Locate the cell with the specified text and output its [x, y] center coordinate. 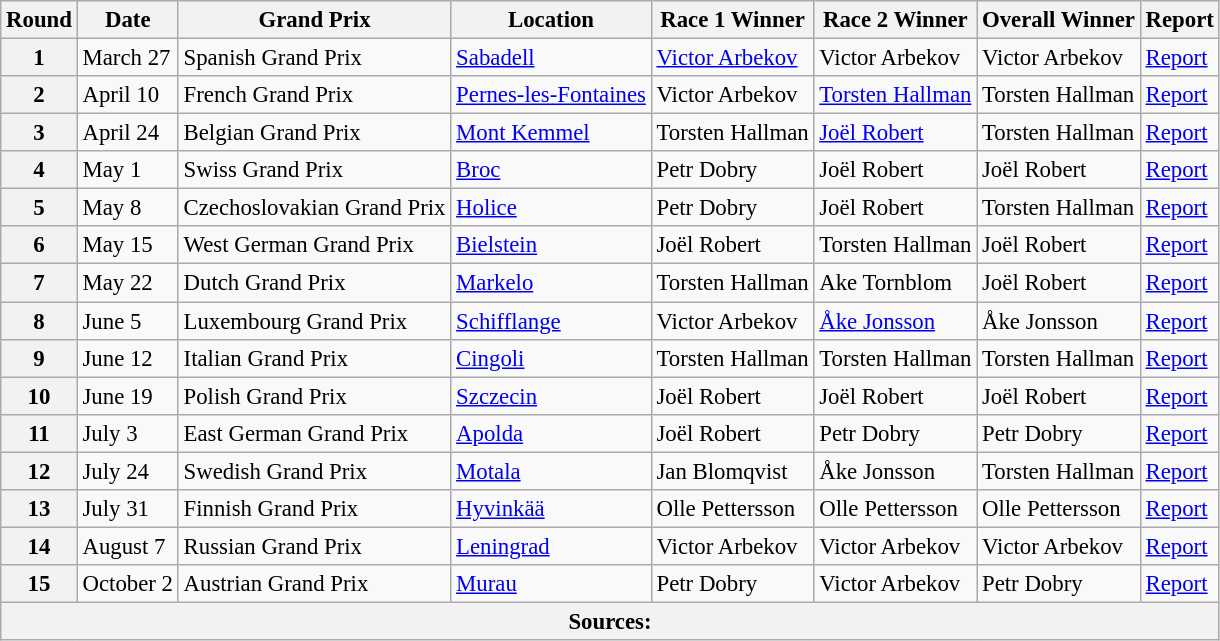
West German Grand Prix [314, 245]
July 31 [128, 509]
July 24 [128, 471]
Ake Tornblom [896, 283]
4 [39, 170]
Race 1 Winner [732, 20]
Spanish Grand Prix [314, 58]
Location [551, 20]
August 7 [128, 546]
Hyvinkää [551, 509]
9 [39, 358]
Russian Grand Prix [314, 546]
Swiss Grand Prix [314, 170]
Cingoli [551, 358]
15 [39, 584]
Overall Winner [1059, 20]
May 15 [128, 245]
June 5 [128, 321]
May 1 [128, 170]
Italian Grand Prix [314, 358]
Date [128, 20]
Luxembourg Grand Prix [314, 321]
April 10 [128, 95]
11 [39, 433]
French Grand Prix [314, 95]
Grand Prix [314, 20]
Schifflange [551, 321]
May 22 [128, 283]
Apolda [551, 433]
Broc [551, 170]
Holice [551, 208]
Szczecin [551, 396]
Leningrad [551, 546]
Austrian Grand Prix [314, 584]
Mont Kemmel [551, 133]
8 [39, 321]
Round [39, 20]
July 3 [128, 433]
Motala [551, 471]
10 [39, 396]
Jan Blomqvist [732, 471]
Bielstein [551, 245]
June 19 [128, 396]
May 8 [128, 208]
April 24 [128, 133]
2 [39, 95]
Race 2 Winner [896, 20]
Finnish Grand Prix [314, 509]
7 [39, 283]
Sabadell [551, 58]
Polish Grand Prix [314, 396]
13 [39, 509]
Czechoslovakian Grand Prix [314, 208]
6 [39, 245]
Markelo [551, 283]
March 27 [128, 58]
12 [39, 471]
Murau [551, 584]
Swedish Grand Prix [314, 471]
3 [39, 133]
East German Grand Prix [314, 433]
June 12 [128, 358]
Dutch Grand Prix [314, 283]
Sources: [610, 621]
Pernes-les-Fontaines [551, 95]
October 2 [128, 584]
1 [39, 58]
Belgian Grand Prix [314, 133]
5 [39, 208]
14 [39, 546]
